Return (x, y) of the center of cell containing provided text 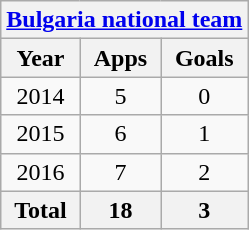
2 (204, 172)
3 (204, 210)
Apps (120, 58)
6 (120, 134)
Bulgaria national team (124, 20)
Goals (204, 58)
0 (204, 96)
5 (120, 96)
2016 (40, 172)
2015 (40, 134)
7 (120, 172)
Total (40, 210)
2014 (40, 96)
18 (120, 210)
Year (40, 58)
1 (204, 134)
